From the cell containing the given text, extract its center point as [x, y] coordinate. 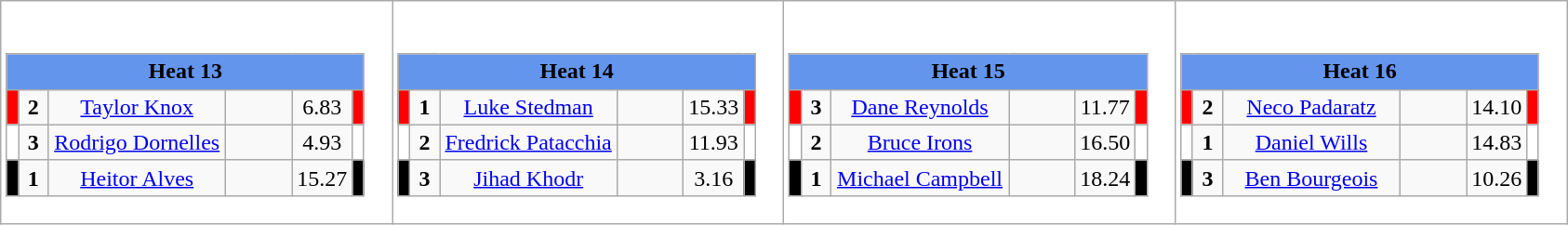
10.26 [1497, 178]
Heitor Alves [138, 178]
Bruce Irons [921, 142]
4.93 [322, 142]
Luke Stedman [528, 107]
11.93 [714, 142]
14.10 [1497, 107]
16.50 [1105, 142]
Heat 14 [577, 72]
Daniel Wills [1311, 142]
Heat 16 2 Neco Padaratz 14.10 1 Daniel Wills 14.83 3 Ben Bourgeois 10.26 [1371, 112]
Dane Reynolds [921, 107]
Michael Campbell [921, 178]
Heat 15 [968, 72]
15.33 [714, 107]
11.77 [1105, 107]
6.83 [322, 107]
Heat 13 [185, 72]
Rodrigo Dornelles [138, 142]
Heat 13 2 Taylor Knox 6.83 3 Rodrigo Dornelles 4.93 1 Heitor Alves 15.27 [197, 112]
Fredrick Patacchia [528, 142]
14.83 [1497, 142]
Neco Padaratz [1311, 107]
Heat 15 3 Dane Reynolds 11.77 2 Bruce Irons 16.50 1 Michael Campbell 18.24 [980, 112]
Ben Bourgeois [1311, 178]
15.27 [322, 178]
Heat 16 [1360, 72]
18.24 [1105, 178]
Taylor Knox [138, 107]
Jihad Khodr [528, 178]
3.16 [714, 178]
Heat 14 1 Luke Stedman 15.33 2 Fredrick Patacchia 11.93 3 Jihad Khodr 3.16 [588, 112]
